Determine the [x, y] coordinate at the center of the cell enclosing the given text.  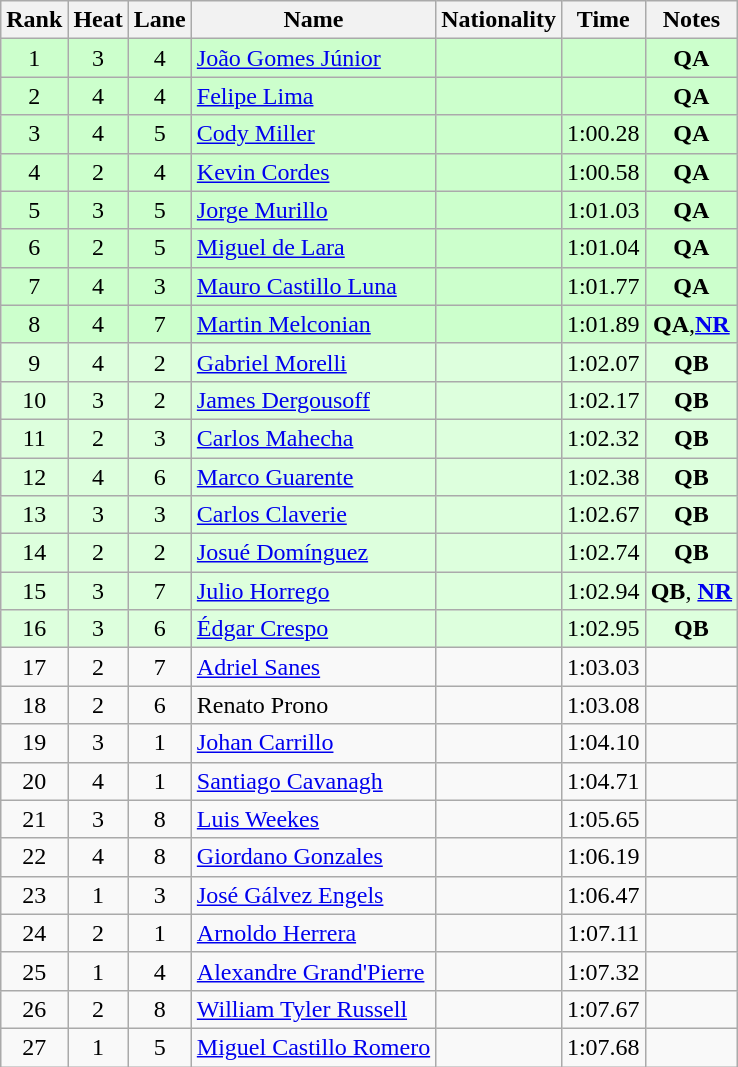
13 [34, 515]
Johan Carrillo [313, 743]
Lane [160, 20]
Adriel Sanes [313, 667]
James Dergousoff [313, 400]
QA,NR [691, 324]
1:01.04 [603, 248]
23 [34, 895]
William Tyler Russell [313, 1009]
José Gálvez Engels [313, 895]
24 [34, 933]
Martin Melconian [313, 324]
27 [34, 1047]
14 [34, 553]
Cody Miller [313, 134]
1:03.03 [603, 667]
1:02.38 [603, 477]
Julio Horrego [313, 591]
1:02.67 [603, 515]
26 [34, 1009]
1:01.89 [603, 324]
1:07.11 [603, 933]
João Gomes Júnior [313, 58]
Name [313, 20]
10 [34, 400]
19 [34, 743]
1:02.74 [603, 553]
1:02.17 [603, 400]
Gabriel Morelli [313, 362]
Giordano Gonzales [313, 857]
1:01.03 [603, 210]
1:00.58 [603, 172]
9 [34, 362]
Alexandre Grand'Pierre [313, 971]
Mauro Castillo Luna [313, 286]
1:07.32 [603, 971]
1:01.77 [603, 286]
11 [34, 438]
1:00.28 [603, 134]
1:04.71 [603, 781]
Nationality [499, 20]
Arnoldo Herrera [313, 933]
15 [34, 591]
1:02.95 [603, 629]
18 [34, 705]
1:02.94 [603, 591]
Renato Prono [313, 705]
Rank [34, 20]
QB, NR [691, 591]
Luis Weekes [313, 819]
Édgar Crespo [313, 629]
Felipe Lima [313, 96]
Kevin Cordes [313, 172]
1:07.68 [603, 1047]
20 [34, 781]
22 [34, 857]
1:05.65 [603, 819]
1:06.19 [603, 857]
25 [34, 971]
1:07.67 [603, 1009]
1:02.07 [603, 362]
1:04.10 [603, 743]
Josué Domínguez [313, 553]
Time [603, 20]
21 [34, 819]
1:06.47 [603, 895]
Jorge Murillo [313, 210]
17 [34, 667]
Carlos Mahecha [313, 438]
Miguel de Lara [313, 248]
Heat [98, 20]
Santiago Cavanagh [313, 781]
Carlos Claverie [313, 515]
Miguel Castillo Romero [313, 1047]
1:02.32 [603, 438]
16 [34, 629]
1:03.08 [603, 705]
Marco Guarente [313, 477]
12 [34, 477]
Notes [691, 20]
